Pinpoint the cell where the given text exists, returning its [X, Y] midpoint coordinate. 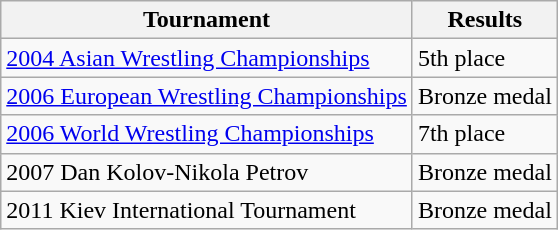
2006 European Wrestling Championships [207, 96]
Results [484, 20]
2007 Dan Kolov-Nikola Petrov [207, 172]
2004 Asian Wrestling Championships [207, 58]
2011 Kiev International Tournament [207, 210]
2006 World Wrestling Championships [207, 134]
5th place [484, 58]
Tournament [207, 20]
7th place [484, 134]
